Return the (x, y) coordinate for the center point of the cell that contains the specified text.  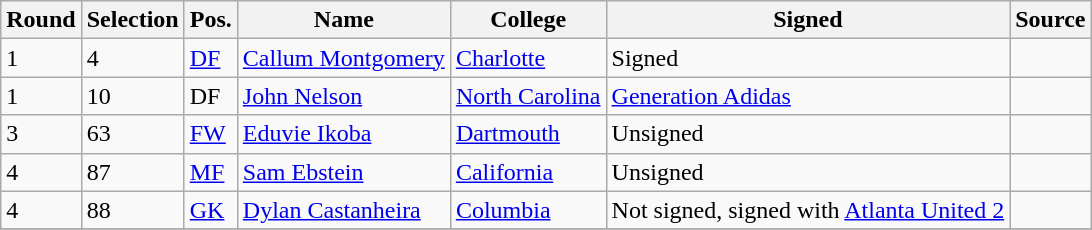
Generation Adidas (808, 96)
California (528, 172)
Dylan Castanheira (344, 210)
Not signed, signed with Atlanta United 2 (808, 210)
87 (132, 172)
FW (210, 134)
63 (132, 134)
Pos. (210, 20)
Columbia (528, 210)
John Nelson (344, 96)
Charlotte (528, 58)
MF (210, 172)
Dartmouth (528, 134)
College (528, 20)
Sam Ebstein (344, 172)
Source (1050, 20)
3 (41, 134)
88 (132, 210)
Round (41, 20)
10 (132, 96)
North Carolina (528, 96)
Selection (132, 20)
Name (344, 20)
GK (210, 210)
Callum Montgomery (344, 58)
Eduvie Ikoba (344, 134)
